Output the (x, y) coordinate of the center of the cell containing the given text.  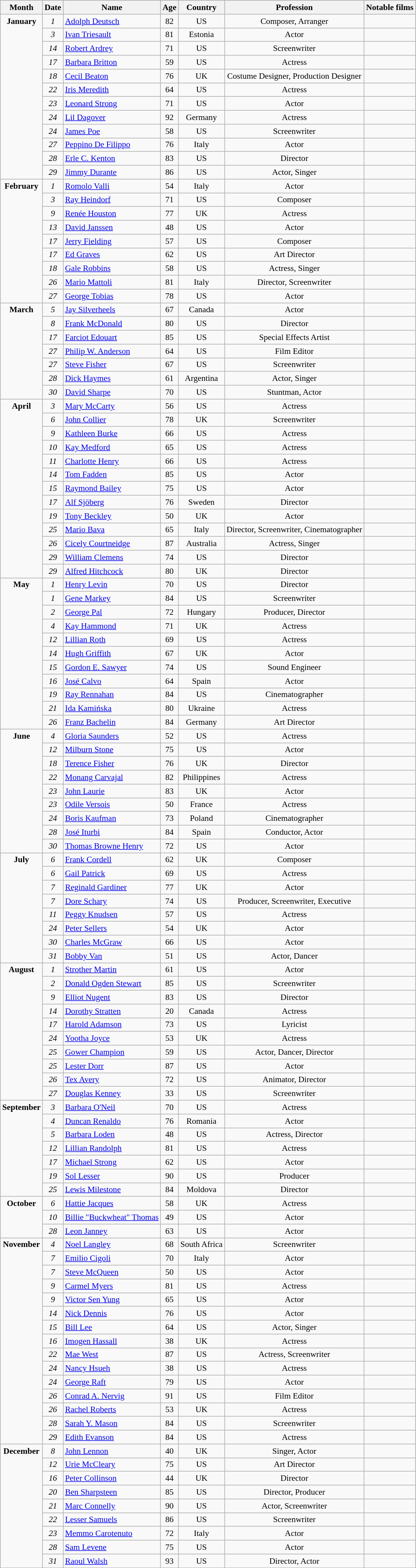
Month (22, 7)
Lester Dorr (112, 1066)
Animator, Director (294, 1080)
June (22, 791)
Milburn Stone (112, 750)
Ida Kamińska (112, 709)
October (22, 1217)
Yootha Joyce (112, 1039)
November (22, 1341)
Ray Heindorf (112, 200)
Poland (202, 819)
13 (52, 227)
56 (169, 406)
Philippines (202, 777)
Lyricist (294, 1025)
Mario Mattoli (112, 282)
Henry Levin (112, 585)
Frank Cordell (112, 860)
Sol Lesser (112, 1176)
Bill Lee (112, 1327)
Nick Dennis (112, 1314)
Producer, Director (294, 612)
Nancy Hsueh (112, 1368)
David Janssen (112, 227)
Elliot Nugent (112, 997)
Iris Meredith (112, 90)
Sam Levene (112, 1547)
July (22, 908)
Memmo Carotenuto (112, 1534)
Australia (202, 544)
Noel Langley (112, 1245)
Thomas Browne Henry (112, 846)
Singer, Actor (294, 1451)
Ed Graves (112, 255)
Gloria Saunders (112, 736)
Renée Houston (112, 214)
Farciot Edouart (112, 337)
Gower Champion (112, 1052)
Conductor, Actor (294, 832)
Terence Fisher (112, 764)
Rachel Roberts (112, 1410)
Stuntman, Actor (294, 392)
63 (169, 1231)
40 (169, 1451)
Victor Sen Yung (112, 1300)
Mae West (112, 1355)
Robert Ardrey (112, 49)
Romania (202, 1121)
Hugh Griffith (112, 654)
Kay Medford (112, 447)
Monang Carvajal (112, 777)
Lewis Milestone (112, 1190)
April (22, 489)
Donald Ogden Stewart (112, 984)
93 (169, 1561)
Bobby Van (112, 956)
George Raft (112, 1382)
Notable films (389, 7)
Steve Fisher (112, 365)
Gale Robbins (112, 269)
Dorothy Stratten (112, 1011)
Director, Screenwriter (294, 282)
Ivan Triesault (112, 35)
Imogen Hassall (112, 1341)
Actor, Dancer, Director (294, 1052)
Sarah Y. Mason (112, 1424)
Hungary (202, 612)
Gordon E. Sawyer (112, 667)
May (22, 653)
Producer (294, 1176)
December (22, 1506)
Director, Producer (294, 1492)
Actress, Screenwriter (294, 1355)
Director, Actor (294, 1561)
Mario Bava (112, 530)
Peter Collinson (112, 1478)
Date (52, 7)
Emilio Cigoli (112, 1258)
Ukraine (202, 709)
Sweden (202, 502)
Urie McCleary (112, 1465)
Age (169, 7)
John Laurie (112, 791)
Peggy Knudsen (112, 915)
William Clemens (112, 557)
Moldova (202, 1190)
Tom Fadden (112, 475)
44 (169, 1478)
Actor, Screenwriter (294, 1506)
South Africa (202, 1245)
Kay Hammond (112, 626)
Actor, Dancer (294, 956)
Peter Sellers (112, 929)
John Collier (112, 420)
John Lennon (112, 1451)
Marc Connelly (112, 1506)
Alf Sjöberg (112, 502)
Frank McDonald (112, 324)
Romolo Valli (112, 186)
Peppino De Filippo (112, 145)
Producer, Screenwriter, Executive (294, 901)
Cicely Courtneidge (112, 544)
Profession (294, 7)
Ben Sharpsteen (112, 1492)
Gail Patrick (112, 874)
Adolph Deutsch (112, 21)
Country (202, 7)
Costume Designer, Production Designer (294, 76)
Kathleen Burke (112, 434)
Director, Screenwriter, Cinematographer (294, 530)
Raymond Bailey (112, 489)
Sound Engineer (294, 667)
Charles McGraw (112, 942)
Harold Adamson (112, 1025)
Hattie Jacques (112, 1204)
Estonia (202, 35)
Michael Strong (112, 1162)
France (202, 805)
68 (169, 1245)
February (22, 241)
Alfred Hitchcock (112, 571)
91 (169, 1396)
Cecil Beaton (112, 76)
Philip W. Anderson (112, 351)
Raoul Walsh (112, 1561)
Argentina (202, 379)
92 (169, 117)
Duncan Renaldo (112, 1121)
Dore Schary (112, 901)
Billie "Buckwheat" Thomas (112, 1217)
79 (169, 1382)
Gene Markey (112, 599)
Barbara Loden (112, 1135)
Actress, Director (294, 1135)
Leonard Strong (112, 104)
33 (169, 1094)
Conrad A. Nervig (112, 1396)
Reginald Gardiner (112, 887)
Steve McQueen (112, 1272)
Edith Evanson (112, 1437)
Erle C. Kenton (112, 159)
Tony Beckley (112, 516)
Ray Rennahan (112, 695)
Jimmy Durante (112, 173)
Boris Kaufman (112, 819)
José Calvo (112, 681)
Lillian Roth (112, 640)
Carmel Myers (112, 1286)
Mary McCarty (112, 406)
Lesser Samuels (112, 1520)
James Poe (112, 131)
Lil Dagover (112, 117)
George Pal (112, 612)
Lillian Randolph (112, 1149)
Jay Silverheels (112, 310)
January (22, 97)
Jerry Fielding (112, 241)
49 (169, 1217)
Douglas Kenney (112, 1094)
Franz Bachelin (112, 722)
51 (169, 956)
Dick Haymes (112, 379)
José Iturbi (112, 832)
Special Effects Artist (294, 337)
Charlotte Henry (112, 461)
Odile Versois (112, 805)
Tex Avery (112, 1080)
Barbara Britton (112, 63)
Composer, Arranger (294, 21)
David Sharpe (112, 392)
September (22, 1149)
August (22, 1032)
Strother Martin (112, 970)
Barbara O'Neil (112, 1107)
52 (169, 736)
March (22, 351)
Name (112, 7)
George Tobias (112, 296)
Leon Janney (112, 1231)
